Detect which cell encompasses the target text, then output its (X, Y) center coordinate. 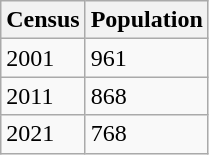
2001 (43, 58)
961 (146, 58)
Census (43, 20)
768 (146, 134)
2021 (43, 134)
Population (146, 20)
2011 (43, 96)
868 (146, 96)
